Provide the (X, Y) coordinate of the cell's center where the given text is located.  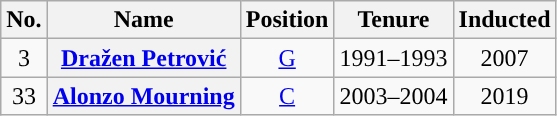
C (287, 96)
Inducted (504, 20)
3 (24, 58)
G (287, 58)
2019 (504, 96)
2003–2004 (394, 96)
2007 (504, 58)
Alonzo Mourning (144, 96)
Position (287, 20)
Name (144, 20)
Dražen Petrović (144, 58)
No. (24, 20)
Tenure (394, 20)
33 (24, 96)
1991–1993 (394, 58)
